Detect which cell encompasses the target text, then output its [X, Y] center coordinate. 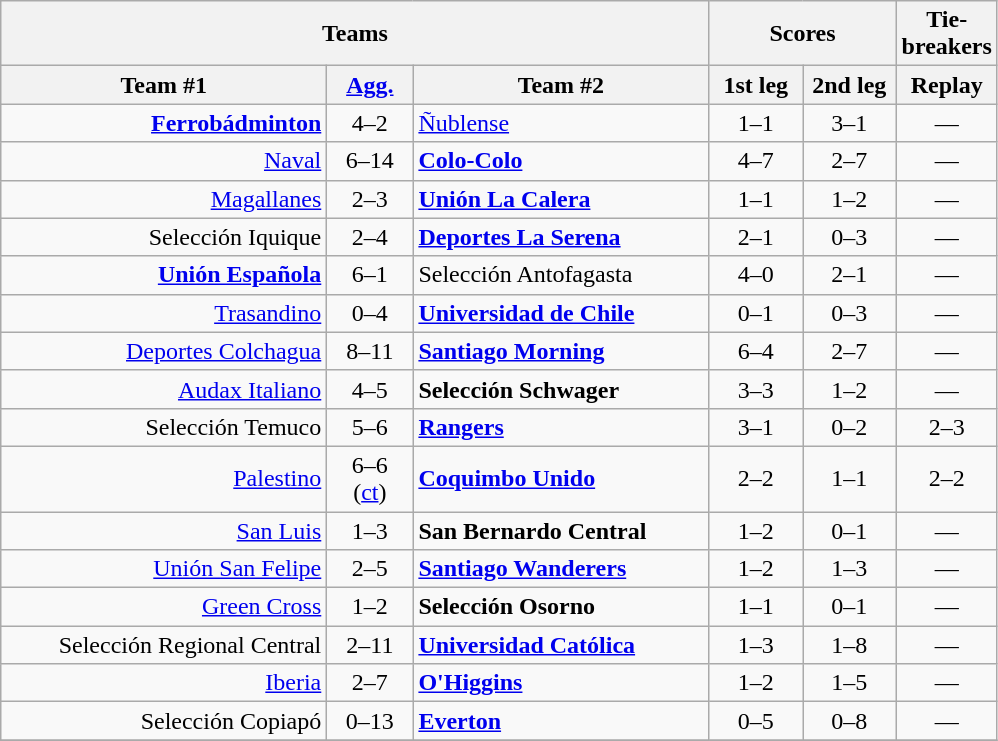
6–4 [756, 351]
Colo-Colo [561, 161]
O'Higgins [561, 683]
Santiago Wanderers [561, 569]
Santiago Morning [561, 351]
6–6 (ct) [370, 478]
Tie-breakers [946, 34]
Selección Osorno [561, 607]
Unión La Calera [561, 199]
1–5 [849, 683]
Iberia [164, 683]
4–7 [756, 161]
Scores [802, 34]
Universidad de Chile [561, 313]
0–13 [370, 721]
Selección Temuco [164, 427]
Unión San Felipe [164, 569]
San Luis [164, 531]
4–5 [370, 389]
Magallanes [164, 199]
Agg. [370, 85]
3–3 [756, 389]
2–5 [370, 569]
Deportes Colchagua [164, 351]
Palestino [164, 478]
2nd leg [849, 85]
Unión Española [164, 275]
Ferrobádminton [164, 123]
Selección Copiapó [164, 721]
Green Cross [164, 607]
0–8 [849, 721]
8–11 [370, 351]
Team #2 [561, 85]
Rangers [561, 427]
Teams [355, 34]
Selección Schwager [561, 389]
Everton [561, 721]
Selección Antofagasta [561, 275]
San Bernardo Central [561, 531]
Deportes La Serena [561, 237]
2–11 [370, 645]
0–4 [370, 313]
6–1 [370, 275]
Selección Regional Central [164, 645]
Team #1 [164, 85]
Ñublense [561, 123]
1st leg [756, 85]
5–6 [370, 427]
2–4 [370, 237]
4–2 [370, 123]
0–5 [756, 721]
Trasandino [164, 313]
Universidad Católica [561, 645]
Naval [164, 161]
Audax Italiano [164, 389]
Replay [946, 85]
1–8 [849, 645]
Selección Iquique [164, 237]
6–14 [370, 161]
4–0 [756, 275]
Coquimbo Unido [561, 478]
0–2 [849, 427]
